For the text-containing cell, return its midpoint in (x, y) coordinate format. 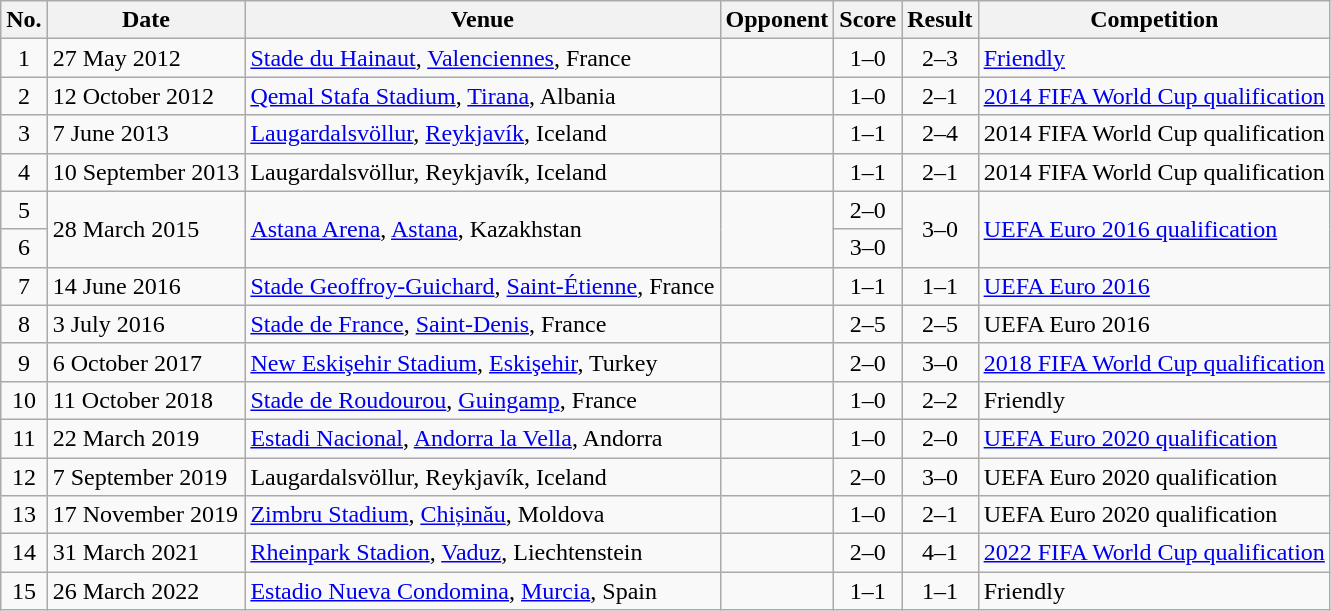
Competition (1154, 20)
Zimbru Stadium, Chișinău, Moldova (482, 515)
Rheinpark Stadion, Vaduz, Liechtenstein (482, 553)
Opponent (777, 20)
Stade du Hainaut, Valenciennes, France (482, 58)
11 (24, 438)
Stade de France, Saint-Denis, France (482, 324)
15 (24, 591)
14 June 2016 (146, 286)
Result (940, 20)
14 (24, 553)
Stade de Roudourou, Guingamp, France (482, 400)
6 October 2017 (146, 362)
26 March 2022 (146, 591)
7 September 2019 (146, 477)
2018 FIFA World Cup qualification (1154, 362)
2–4 (940, 134)
3 July 2016 (146, 324)
New Eskişehir Stadium, Eskişehir, Turkey (482, 362)
10 (24, 400)
2–2 (940, 400)
Estadi Nacional, Andorra la Vella, Andorra (482, 438)
UEFA Euro 2016 qualification (1154, 229)
27 May 2012 (146, 58)
2 (24, 96)
9 (24, 362)
3 (24, 134)
7 June 2013 (146, 134)
11 October 2018 (146, 400)
17 November 2019 (146, 515)
12 October 2012 (146, 96)
28 March 2015 (146, 229)
4 (24, 172)
Qemal Stafa Stadium, Tirana, Albania (482, 96)
31 March 2021 (146, 553)
12 (24, 477)
2022 FIFA World Cup qualification (1154, 553)
4–1 (940, 553)
10 September 2013 (146, 172)
Stade Geoffroy-Guichard, Saint-Étienne, France (482, 286)
1 (24, 58)
2–3 (940, 58)
Score (868, 20)
22 March 2019 (146, 438)
Venue (482, 20)
13 (24, 515)
8 (24, 324)
6 (24, 248)
5 (24, 210)
7 (24, 286)
Estadio Nueva Condomina, Murcia, Spain (482, 591)
No. (24, 20)
Astana Arena, Astana, Kazakhstan (482, 229)
Date (146, 20)
